From the cell containing the given text, extract its center point as [X, Y] coordinate. 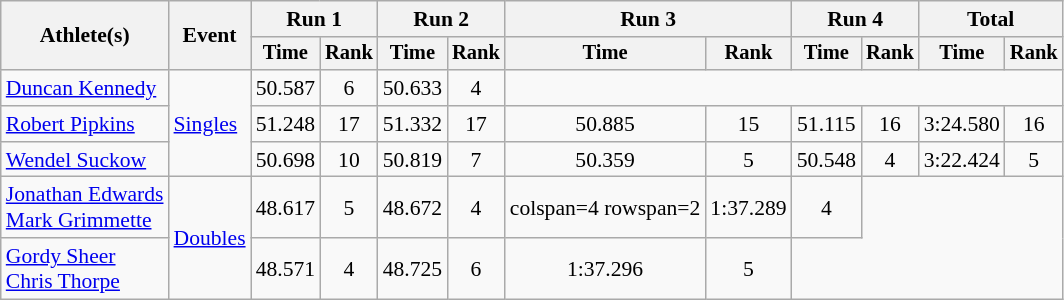
Event [210, 36]
51.332 [412, 124]
Run 4 [856, 19]
48.725 [412, 268]
50.819 [412, 160]
1:37.289 [748, 208]
50.698 [286, 160]
50.548 [826, 160]
colspan=4 rowspan=2 [606, 208]
51.115 [826, 124]
Total [991, 19]
Gordy SheerChris Thorpe [85, 268]
3:24.580 [962, 124]
Doubles [210, 238]
1:37.296 [606, 268]
Run 1 [314, 19]
Robert Pipkins [85, 124]
10 [349, 160]
7 [476, 160]
Run 3 [648, 19]
50.633 [412, 88]
50.587 [286, 88]
Duncan Kennedy [85, 88]
3:22.424 [962, 160]
Singles [210, 124]
Jonathan EdwardsMark Grimmette [85, 208]
50.885 [606, 124]
Wendel Suckow [85, 160]
Athlete(s) [85, 36]
Run 2 [442, 19]
48.617 [286, 208]
48.672 [412, 208]
51.248 [286, 124]
48.571 [286, 268]
15 [748, 124]
50.359 [606, 160]
